Extract the [x, y] coordinate from the center of the cell holding the provided text.  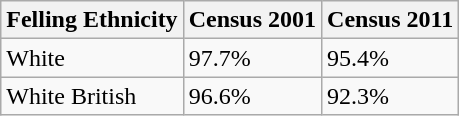
95.4% [390, 58]
White British [92, 96]
92.3% [390, 96]
97.7% [252, 58]
Felling Ethnicity [92, 20]
White [92, 58]
Census 2001 [252, 20]
Census 2011 [390, 20]
96.6% [252, 96]
